Extract the (X, Y) coordinate from the center of the cell holding the provided text.  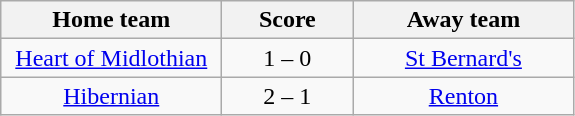
Score (288, 20)
1 – 0 (288, 58)
Renton (464, 96)
Hibernian (112, 96)
Home team (112, 20)
Heart of Midlothian (112, 58)
Away team (464, 20)
St Bernard's (464, 58)
2 – 1 (288, 96)
